Detect which cell encompasses the target text, then output its [x, y] center coordinate. 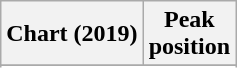
Chart (2019) [72, 34]
Peakposition [189, 34]
